From the cell containing the given text, extract its center point as [X, Y] coordinate. 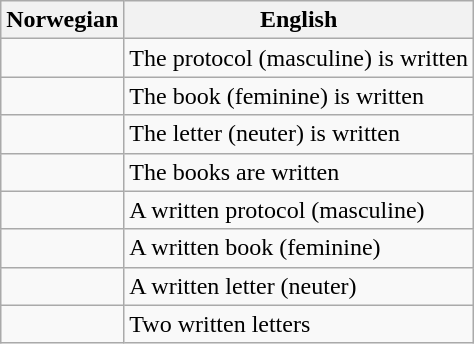
The book (feminine) is written [299, 96]
A written letter (neuter) [299, 286]
Two written letters [299, 324]
A written protocol (masculine) [299, 210]
English [299, 20]
The protocol (masculine) is written [299, 58]
The books are written [299, 172]
The letter (neuter) is written [299, 134]
A written book (feminine) [299, 248]
Norwegian [62, 20]
